Search for the cell housing the specified text and yield its (X, Y) center coordinate. 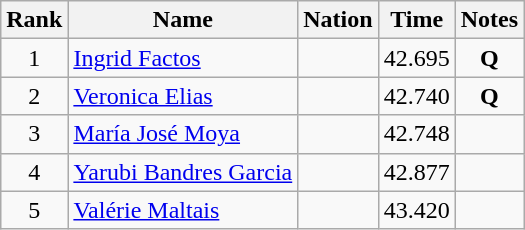
Yarubi Bandres Garcia (183, 172)
Name (183, 20)
42.695 (416, 58)
42.740 (416, 96)
3 (34, 134)
1 (34, 58)
María José Moya (183, 134)
5 (34, 210)
Time (416, 20)
Veronica Elias (183, 96)
4 (34, 172)
42.748 (416, 134)
42.877 (416, 172)
Ingrid Factos (183, 58)
Rank (34, 20)
Nation (338, 20)
2 (34, 96)
43.420 (416, 210)
Notes (489, 20)
Valérie Maltais (183, 210)
